Search for the cell housing the specified text and yield its [X, Y] center coordinate. 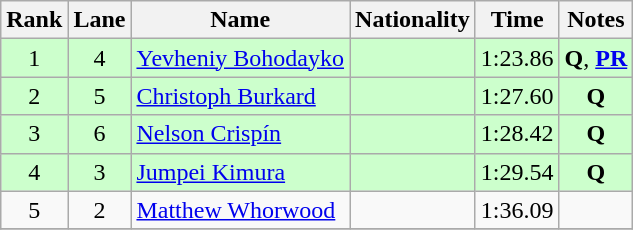
Lane [100, 20]
1:29.54 [517, 172]
Yevheniy Bohodayko [240, 58]
1:28.42 [517, 134]
1 [34, 58]
Matthew Whorwood [240, 210]
Q, PR [596, 58]
1:23.86 [517, 58]
6 [100, 134]
Nelson Crispín [240, 134]
Rank [34, 20]
Time [517, 20]
Jumpei Kimura [240, 172]
Notes [596, 20]
1:36.09 [517, 210]
1:27.60 [517, 96]
Christoph Burkard [240, 96]
Name [240, 20]
Nationality [413, 20]
